Capture the cell that displays the provided text and extract its (x, y) central coordinate. 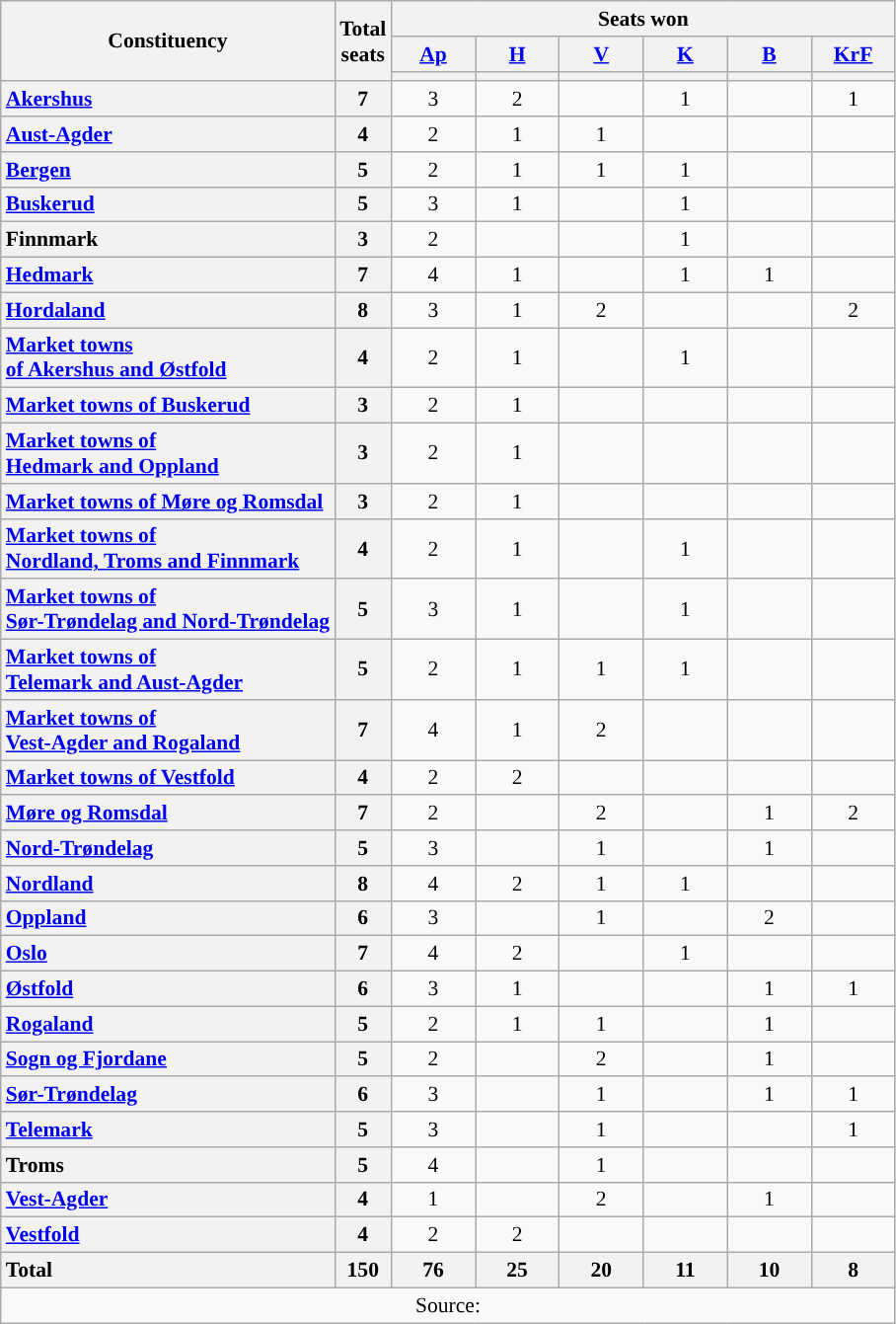
Market towns of Vestfold (168, 778)
Sogn og Fjordane (168, 1059)
Oslo (168, 954)
Market towns ofHedmark and Oppland (168, 454)
Oppland (168, 918)
Buskerud (168, 204)
Ap (432, 54)
Source: (448, 1305)
Vestfold (168, 1235)
Finnmark (168, 240)
10 (770, 1271)
Sør-Trøndelag (168, 1095)
Hordaland (168, 310)
Akershus (168, 100)
Nordland (168, 884)
Rogaland (168, 1024)
Østfold (168, 989)
Market towns of Buskerud (168, 406)
Market towns ofTelemark and Aust-Agder (168, 669)
Total (168, 1271)
Bergen (168, 170)
76 (432, 1271)
Constituency (168, 41)
11 (685, 1271)
Troms (168, 1165)
KrF (853, 54)
K (685, 54)
Market towns ofSør-Trøndelag and Nord-Trøndelag (168, 610)
20 (602, 1271)
Møre og Romsdal (168, 814)
V (602, 54)
Market towns ofVest-Agder and Rogaland (168, 731)
25 (517, 1271)
Market townsof Akershus and Østfold (168, 357)
B (770, 54)
Hedmark (168, 275)
H (517, 54)
Seats won (643, 19)
Market towns of Møre og Romsdal (168, 502)
Aust-Agder (168, 134)
Nord-Trøndelag (168, 848)
Totalseats (363, 41)
150 (363, 1271)
Vest-Agder (168, 1200)
Market towns ofNordland, Troms and Finnmark (168, 549)
Telemark (168, 1129)
